Detect which cell encompasses the target text, then output its [x, y] center coordinate. 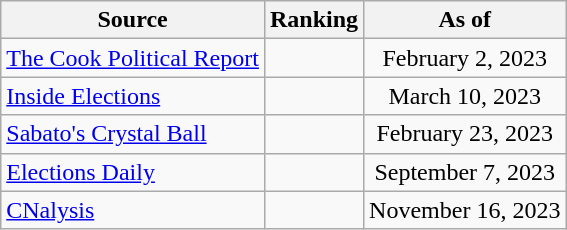
Ranking [314, 20]
The Cook Political Report [133, 58]
November 16, 2023 [465, 210]
As of [465, 20]
Source [133, 20]
February 23, 2023 [465, 134]
Elections Daily [133, 172]
Inside Elections [133, 96]
September 7, 2023 [465, 172]
Sabato's Crystal Ball [133, 134]
CNalysis [133, 210]
March 10, 2023 [465, 96]
February 2, 2023 [465, 58]
